Locate the cell with the specified text and output its [X, Y] center coordinate. 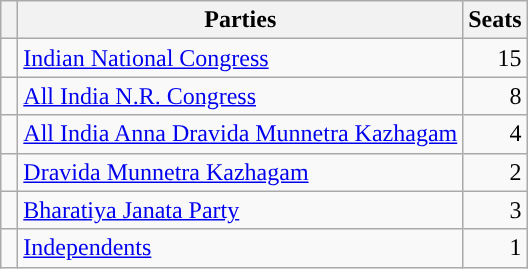
Seats [495, 20]
8 [495, 96]
Indian National Congress [240, 58]
Parties [240, 20]
Bharatiya Janata Party [240, 210]
Independents [240, 248]
All India Anna Dravida Munnetra Kazhagam [240, 134]
15 [495, 58]
2 [495, 172]
4 [495, 134]
3 [495, 210]
All India N.R. Congress [240, 96]
Dravida Munnetra Kazhagam [240, 172]
1 [495, 248]
